Capture the cell that displays the provided text and extract its (X, Y) central coordinate. 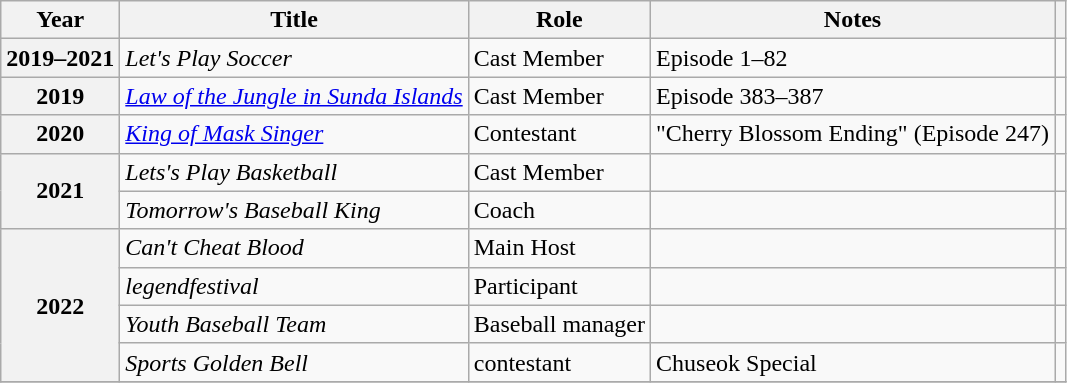
Let's Play Soccer (294, 58)
Title (294, 20)
King of Mask Singer (294, 134)
"Cherry Blossom Ending" (Episode 247) (853, 134)
Tomorrow's Baseball King (294, 210)
Can't Cheat Blood (294, 248)
Lets's Play Basketball (294, 172)
Coach (559, 210)
2021 (60, 191)
Episode 1–82 (853, 58)
2019–2021 (60, 58)
Sports Golden Bell (294, 362)
Role (559, 20)
2022 (60, 305)
Main Host (559, 248)
Chuseok Special (853, 362)
legendfestival (294, 286)
contestant (559, 362)
Year (60, 20)
2020 (60, 134)
Baseball manager (559, 324)
Episode 383–387 (853, 96)
Contestant (559, 134)
Law of the Jungle in Sunda Islands (294, 96)
Notes (853, 20)
2019 (60, 96)
Youth Baseball Team (294, 324)
Participant (559, 286)
